Provide the [x, y] coordinate of the cell's center where the given text is located.  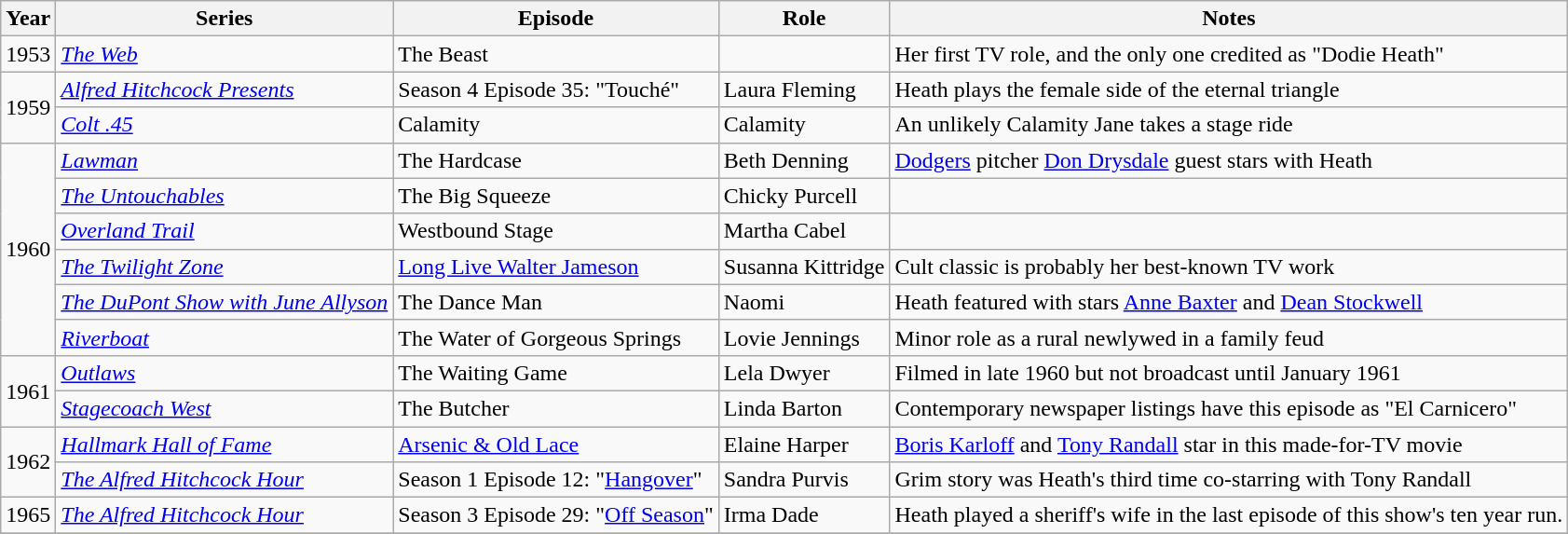
Overland Trail [225, 231]
Chicky Purcell [804, 196]
Alfred Hitchcock Presents [225, 89]
Heath played a sheriff's wife in the last episode of this show's ten year run. [1229, 515]
1962 [28, 462]
Season 3 Episode 29: "Off Season" [556, 515]
Long Live Walter Jameson [556, 267]
Lawman [225, 160]
The Web [225, 54]
Episode [556, 19]
Her first TV role, and the only one credited as "Dodie Heath" [1229, 54]
Martha Cabel [804, 231]
Season 4 Episode 35: "Touché" [556, 89]
Lovie Jennings [804, 337]
The Dance Man [556, 302]
Beth Denning [804, 160]
The Beast [556, 54]
Heath plays the female side of the eternal triangle [1229, 89]
Grim story was Heath's third time co-starring with Tony Randall [1229, 480]
Stagecoach West [225, 408]
1953 [28, 54]
The DuPont Show with June Allyson [225, 302]
Outlaws [225, 373]
Notes [1229, 19]
The Water of Gorgeous Springs [556, 337]
Naomi [804, 302]
Contemporary newspaper listings have this episode as "El Carnicero" [1229, 408]
1965 [28, 515]
Susanna Kittridge [804, 267]
Season 1 Episode 12: "Hangover" [556, 480]
Year [28, 19]
1960 [28, 249]
Irma Dade [804, 515]
Colt .45 [225, 125]
Westbound Stage [556, 231]
Minor role as a rural newlywed in a family feud [1229, 337]
Cult classic is probably her best-known TV work [1229, 267]
Linda Barton [804, 408]
Boris Karloff and Tony Randall star in this made-for-TV movie [1229, 445]
The Butcher [556, 408]
Dodgers pitcher Don Drysdale guest stars with Heath [1229, 160]
The Hardcase [556, 160]
Filmed in late 1960 but not broadcast until January 1961 [1229, 373]
An unlikely Calamity Jane takes a stage ride [1229, 125]
Laura Fleming [804, 89]
The Waiting Game [556, 373]
The Twilight Zone [225, 267]
Heath featured with stars Anne Baxter and Dean Stockwell [1229, 302]
The Big Squeeze [556, 196]
Riverboat [225, 337]
Hallmark Hall of Fame [225, 445]
Series [225, 19]
1961 [28, 390]
Sandra Purvis [804, 480]
The Untouchables [225, 196]
Elaine Harper [804, 445]
1959 [28, 107]
Arsenic & Old Lace [556, 445]
Lela Dwyer [804, 373]
Role [804, 19]
